Pinpoint the cell where the given text exists, returning its [x, y] midpoint coordinate. 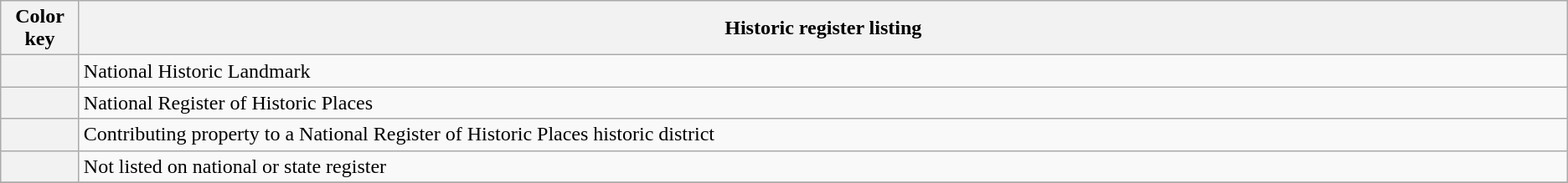
Historic register listing [823, 28]
Color key [40, 28]
National Register of Historic Places [823, 103]
Not listed on national or state register [823, 166]
National Historic Landmark [823, 71]
Contributing property to a National Register of Historic Places historic district [823, 135]
